From the cell containing the given text, extract its center point as (x, y) coordinate. 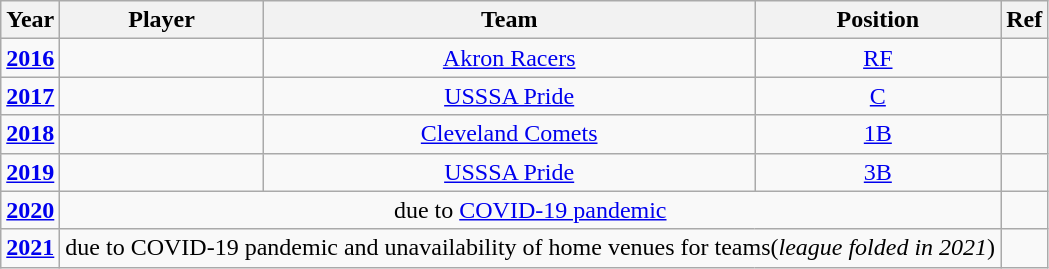
1B (878, 134)
Player (162, 20)
3B (878, 172)
Team (509, 20)
2021 (30, 248)
2020 (30, 210)
2018 (30, 134)
2019 (30, 172)
Akron Racers (509, 58)
2016 (30, 58)
Position (878, 20)
Year (30, 20)
2017 (30, 96)
Ref (1024, 20)
Cleveland Comets (509, 134)
due to COVID-19 pandemic and unavailability of home venues for teams(league folded in 2021) (530, 248)
C (878, 96)
RF (878, 58)
due to COVID-19 pandemic (530, 210)
